Detect which cell encompasses the target text, then output its (x, y) center coordinate. 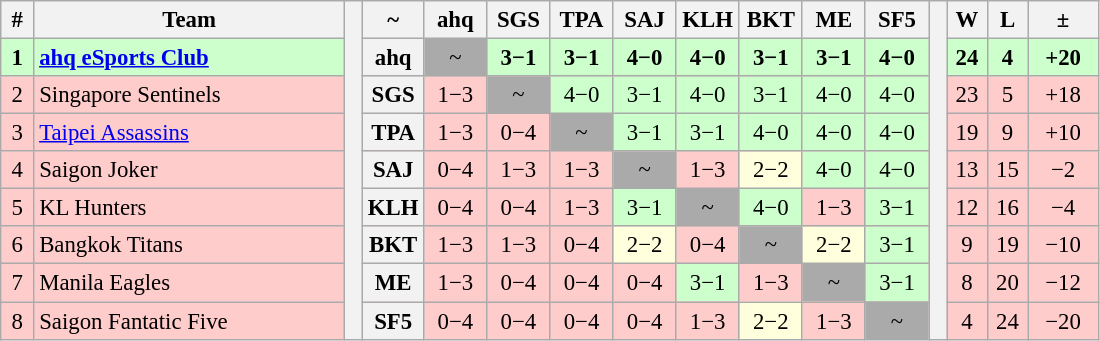
Saigon Joker (190, 170)
−10 (1064, 245)
+20 (1064, 58)
+10 (1064, 133)
⁠Bangkok Titans (190, 245)
± (1064, 20)
16 (1008, 208)
−12 (1064, 283)
12 (968, 208)
3 (18, 133)
Saigon Fantatic Five (190, 321)
23 (968, 95)
6 (18, 245)
# (18, 20)
−4 (1064, 208)
Taipei Assassins (190, 133)
2 (18, 95)
−20 (1064, 321)
Team (190, 20)
7 (18, 283)
ahq eSports Club (190, 58)
+18 (1064, 95)
⁠KL Hunters (190, 208)
1 (18, 58)
Manila Eagles (190, 283)
⁠Singapore Sentinels (190, 95)
15 (1008, 170)
20 (1008, 283)
−2 (1064, 170)
13 (968, 170)
L (1008, 20)
W (968, 20)
